Output the [X, Y] coordinate of the center of the cell containing the given text.  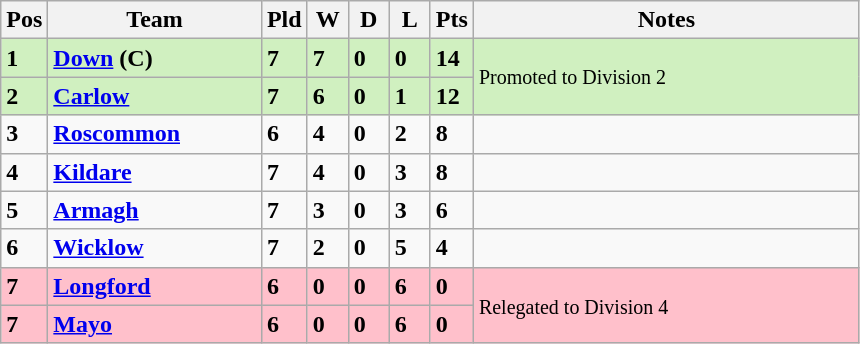
Roscommon [155, 134]
D [368, 20]
Carlow [155, 96]
Notes [666, 20]
Team [155, 20]
Relegated to Division 4 [666, 305]
12 [452, 96]
Armagh [155, 210]
Down (C) [155, 58]
Mayo [155, 324]
Kildare [155, 172]
Promoted to Division 2 [666, 77]
W [328, 20]
Wicklow [155, 248]
Pts [452, 20]
Pos [24, 20]
Pld [284, 20]
14 [452, 58]
L [410, 20]
Longford [155, 286]
